Identify which cell holds the provided text, then report its (x, y) central coordinate. 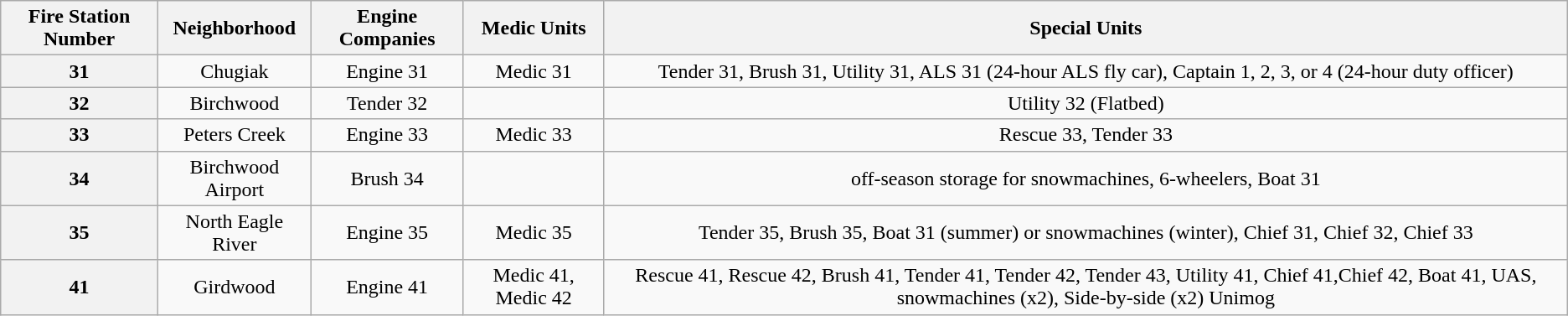
Tender 32 (387, 103)
Medic 33 (534, 135)
Medic Units (534, 28)
Engine 31 (387, 71)
Medic 35 (534, 233)
Peters Creek (235, 135)
Engine 35 (387, 233)
North Eagle River (235, 233)
Rescue 33, Tender 33 (1086, 135)
Engine 33 (387, 135)
41 (80, 287)
Neighborhood (235, 28)
Tender 35, Brush 35, Boat 31 (summer) or snowmachines (winter), Chief 31, Chief 32, Chief 33 (1086, 233)
Medic 31 (534, 71)
Tender 31, Brush 31, Utility 31, ALS 31 (24-hour ALS fly car), Captain 1, 2, 3, or 4 (24-hour duty officer) (1086, 71)
Birchwood Airport (235, 178)
32 (80, 103)
35 (80, 233)
Engine Companies (387, 28)
33 (80, 135)
Brush 34 (387, 178)
34 (80, 178)
Utility 32 (Flatbed) (1086, 103)
Medic 41, Medic 42 (534, 287)
Girdwood (235, 287)
off-season storage for snowmachines, 6-wheelers, Boat 31 (1086, 178)
Fire Station Number (80, 28)
Chugiak (235, 71)
Engine 41 (387, 287)
Special Units (1086, 28)
31 (80, 71)
Birchwood (235, 103)
